Detect which cell encompasses the target text, then output its (x, y) center coordinate. 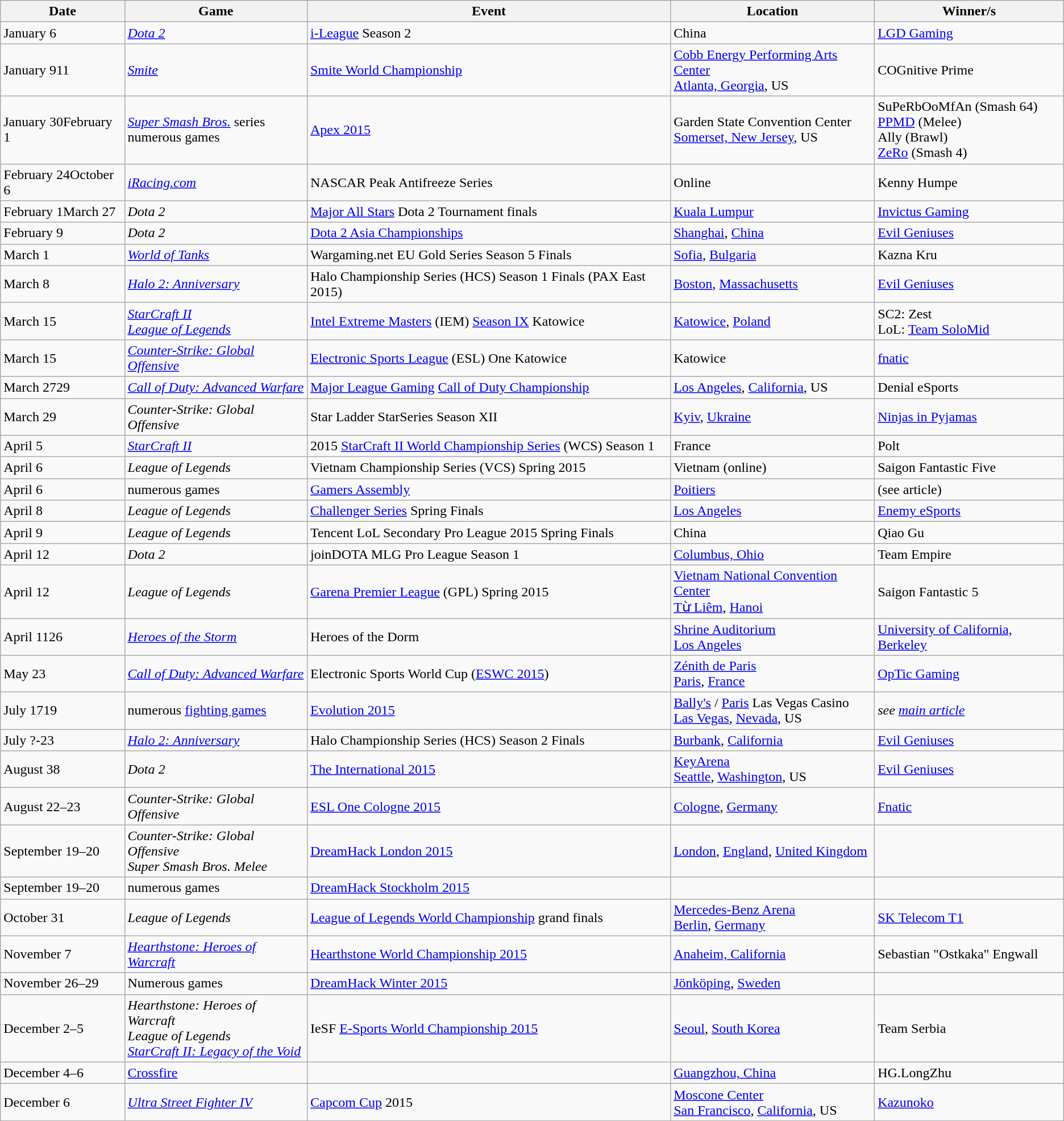
Winner/s (970, 11)
HG.LongZhu (970, 1073)
April 8 (63, 511)
Ultra Street Fighter IV (216, 1102)
Electronic Sports League (ESL) One Katowice (489, 358)
Los Angeles, California, US (773, 387)
Katowice (773, 358)
Electronic Sports World Cup (ESWC 2015) (489, 674)
Kenny Humpe (970, 182)
COGnitive Prime (970, 70)
December 2–5 (63, 1028)
Evolution 2015 (489, 711)
Guangzhou, China (773, 1073)
London, England, United Kingdom (773, 851)
Poitiers (773, 489)
Mercedes-Benz Arena Berlin, Germany (773, 917)
Challenger Series Spring Finals (489, 511)
LGD Gaming (970, 33)
March 8 (63, 284)
Cobb Energy Performing Arts Center Atlanta, Georgia, US (773, 70)
Date (63, 11)
Zénith de Paris Paris, France (773, 674)
Numerous games (216, 983)
fnatic (970, 358)
Vietnam Championship Series (VCS) Spring 2015 (489, 468)
Smite (216, 70)
Major League Gaming Call of Duty Championship (489, 387)
Jönköping, Sweden (773, 983)
ESL One Cologne 2015 (489, 806)
Halo Championship Series (HCS) Season 2 Finals (489, 740)
February 9 (63, 233)
November 26–29 (63, 983)
Counter-Strike: Global Offensive Super Smash Bros. Melee (216, 851)
Super Smash Bros. series numerous games (216, 130)
Wargaming.net EU Gold Series Season 5 Finals (489, 255)
Polt (970, 446)
March 2729 (63, 387)
University of California, Berkeley (970, 637)
January 911 (63, 70)
DreamHack Winter 2015 (489, 983)
December 6 (63, 1102)
Columbus, Ohio (773, 554)
Event (489, 11)
NASCAR Peak Antifreeze Series (489, 182)
Kyiv, Ukraine (773, 416)
August 38 (63, 770)
Saigon Fantastic Five (970, 468)
January 30February 1 (63, 130)
Fnatic (970, 806)
Team Empire (970, 554)
Anaheim, California (773, 954)
see main article (970, 711)
Shanghai, China (773, 233)
Garena Premier League (GPL) Spring 2015 (489, 592)
joinDOTA MLG Pro League Season 1 (489, 554)
Online (773, 182)
Apex 2015 (489, 130)
Intel Extreme Masters (IEM) Season IX Katowice (489, 321)
October 31 (63, 917)
Tencent LoL Secondary Pro League 2015 Spring Finals (489, 533)
February 24October 6 (63, 182)
DreamHack Stockholm 2015 (489, 888)
Game (216, 11)
Seoul, South Korea (773, 1028)
IeSF E-Sports World Championship 2015 (489, 1028)
Katowice, Poland (773, 321)
Sebastian "Ostkaka" Engwall (970, 954)
Los Angeles (773, 511)
StarCraft II (216, 446)
Boston, Massachusetts (773, 284)
April 9 (63, 533)
(see article) (970, 489)
March 29 (63, 416)
League of Legends World Championship grand finals (489, 917)
Star Ladder StarSeries Season XII (489, 416)
April 1126 (63, 637)
France (773, 446)
Capcom Cup 2015 (489, 1102)
Sofia, Bulgaria (773, 255)
Garden State Convention CenterSomerset, New Jersey, US (773, 130)
Gamers Assembly (489, 489)
DreamHack London 2015 (489, 851)
Halo Championship Series (HCS) Season 1 Finals (PAX East 2015) (489, 284)
Qiao Gu (970, 533)
Kuala Lumpur (773, 211)
KeyArena Seattle, Washington, US (773, 770)
Kazna Kru (970, 255)
Vietnam National Convention Center Từ Liêm, Hanoi (773, 592)
Saigon Fantastic 5 (970, 592)
i-League Season 2 (489, 33)
numerous fighting games (216, 711)
January 6 (63, 33)
StarCraft II League of Legends (216, 321)
Cologne, Germany (773, 806)
2015 StarCraft II World Championship Series (WCS) Season 1 (489, 446)
SC2: Zest LoL: Team SoloMid (970, 321)
July ?-23 (63, 740)
Hearthstone World Championship 2015 (489, 954)
Enemy eSports (970, 511)
Smite World Championship (489, 70)
iRacing.com (216, 182)
Hearthstone: Heroes of Warcraft (216, 954)
Shrine Auditorium Los Angeles (773, 637)
The International 2015 (489, 770)
Major All Stars Dota 2 Tournament finals (489, 211)
Denial eSports (970, 387)
Vietnam (online) (773, 468)
April 5 (63, 446)
Hearthstone: Heroes of WarcraftLeague of LegendsStarCraft II: Legacy of the Void (216, 1028)
Ninjas in Pyjamas (970, 416)
Moscone CenterSan Francisco, California, US (773, 1102)
August 22–23 (63, 806)
November 7 (63, 954)
Dota 2 Asia Championships (489, 233)
SuPeRbOoMfAn (Smash 64) PPMD (Melee) Ally (Brawl) ZeRo (Smash 4) (970, 130)
Heroes of the Storm (216, 637)
February 1March 27 (63, 211)
Location (773, 11)
July 1719 (63, 711)
OpTic Gaming (970, 674)
May 23 (63, 674)
Kazunoko (970, 1102)
December 4–6 (63, 1073)
Burbank, California (773, 740)
Crossfire (216, 1073)
SK Telecom T1 (970, 917)
World of Tanks (216, 255)
Team Serbia (970, 1028)
Invictus Gaming (970, 211)
Heroes of the Dorm (489, 637)
March 1 (63, 255)
Bally's / Paris Las Vegas CasinoLas Vegas, Nevada, US (773, 711)
